Provide the [X, Y] coordinate of the cell's center where the given text is located.  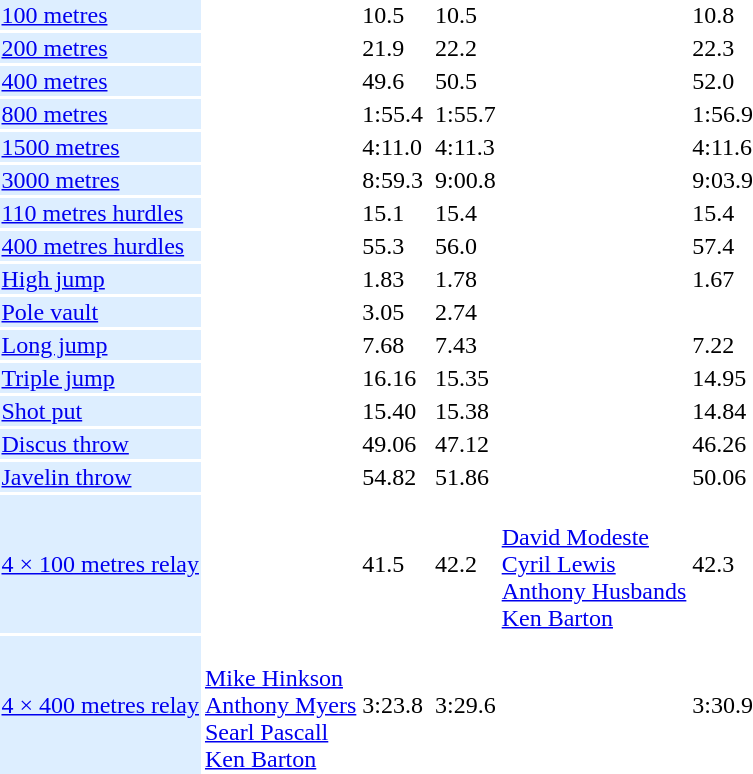
2.74 [466, 312]
3:23.8 [393, 705]
110 metres hurdles [100, 213]
54.82 [393, 477]
50.5 [466, 81]
15.1 [393, 213]
David Modeste Cyril Lewis Anthony Husbands Ken Barton [594, 564]
16.16 [393, 378]
15.35 [466, 378]
22.2 [466, 48]
Long jump [100, 345]
21.9 [393, 48]
4 × 400 metres relay [100, 705]
4 × 100 metres relay [100, 564]
Discus throw [100, 444]
15.40 [393, 411]
3000 metres [100, 180]
55.3 [393, 246]
47.12 [466, 444]
41.5 [393, 564]
1:55.4 [393, 114]
7.43 [466, 345]
49.6 [393, 81]
Triple jump [100, 378]
1500 metres [100, 147]
7.68 [393, 345]
8:59.3 [393, 180]
42.2 [466, 564]
1:55.7 [466, 114]
Pole vault [100, 312]
1.78 [466, 279]
1.83 [393, 279]
100 metres [100, 15]
3.05 [393, 312]
15.38 [466, 411]
Shot put [100, 411]
High jump [100, 279]
56.0 [466, 246]
3:29.6 [466, 705]
49.06 [393, 444]
400 metres [100, 81]
9:00.8 [466, 180]
200 metres [100, 48]
Javelin throw [100, 477]
4:11.0 [393, 147]
4:11.3 [466, 147]
15.4 [466, 213]
400 metres hurdles [100, 246]
800 metres [100, 114]
51.86 [466, 477]
Mike Hinkson Anthony Myers Searl Pascall Ken Barton [280, 705]
